Return (X, Y) of the center of cell containing provided text 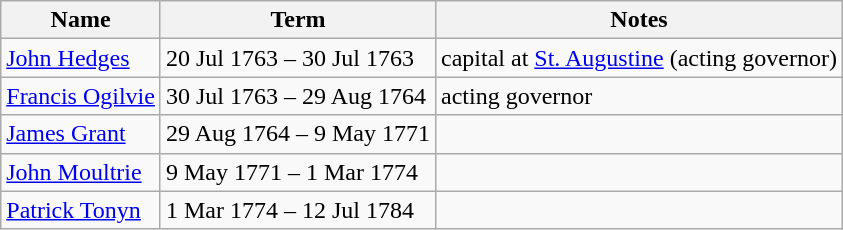
Notes (640, 20)
John Moultrie (81, 172)
Francis Ogilvie (81, 96)
Term (298, 20)
29 Aug 1764 – 9 May 1771 (298, 134)
9 May 1771 – 1 Mar 1774 (298, 172)
John Hedges (81, 58)
Name (81, 20)
James Grant (81, 134)
30 Jul 1763 – 29 Aug 1764 (298, 96)
20 Jul 1763 – 30 Jul 1763 (298, 58)
acting governor (640, 96)
1 Mar 1774 – 12 Jul 1784 (298, 210)
Patrick Tonyn (81, 210)
capital at St. Augustine (acting governor) (640, 58)
